Capture the cell that displays the provided text and extract its (x, y) central coordinate. 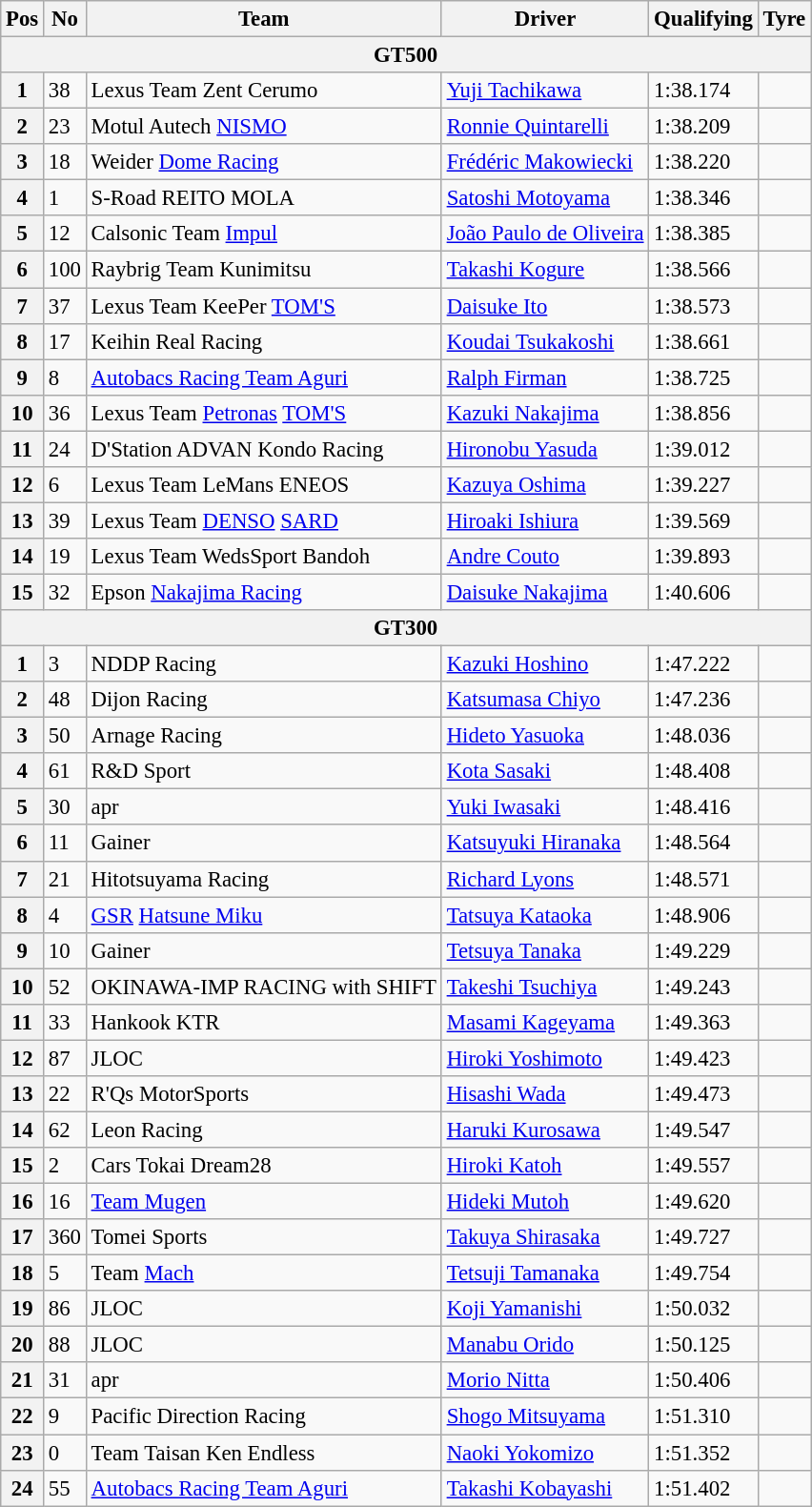
1:38.725 (703, 377)
Katsumasa Chiyo (545, 700)
Hironobu Yasuda (545, 449)
Hiroki Yoshimoto (545, 1058)
Takeshi Tsuchiya (545, 987)
Hitotsuyama Racing (263, 879)
Epson Nakajima Racing (263, 592)
Kota Sasaki (545, 771)
R&D Sport (263, 771)
Satoshi Motoyama (545, 198)
Raybrig Team Kunimitsu (263, 270)
Yuji Tachikawa (545, 91)
Pos (23, 19)
1:38.566 (703, 270)
1:49.229 (703, 950)
1:38.346 (703, 198)
36 (65, 413)
48 (65, 700)
1:38.856 (703, 413)
1:39.227 (703, 485)
Haruki Kurosawa (545, 1130)
31 (65, 1381)
Manabu Orido (545, 1345)
Shogo Mitsuyama (545, 1416)
Takuya Shirasaka (545, 1237)
Hideki Mutoh (545, 1202)
1:48.564 (703, 844)
32 (65, 592)
1:49.727 (703, 1237)
1:38.209 (703, 127)
1:47.236 (703, 700)
1:38.661 (703, 341)
Hisashi Wada (545, 1094)
Weider Dome Racing (263, 162)
Ralph Firman (545, 377)
Pacific Direction Racing (263, 1416)
1:50.032 (703, 1309)
D'Station ADVAN Kondo Racing (263, 449)
Masami Kageyama (545, 1023)
Lexus Team LeMans ENEOS (263, 485)
1:40.606 (703, 592)
Frédéric Makowiecki (545, 162)
Kazuki Nakajima (545, 413)
GT500 (406, 55)
1:38.385 (703, 234)
1:51.310 (703, 1416)
1:51.402 (703, 1488)
360 (65, 1237)
1:38.573 (703, 306)
João Paulo de Oliveira (545, 234)
Team Mugen (263, 1202)
Hiroaki Ishiura (545, 520)
1:38.174 (703, 91)
Lexus Team DENSO SARD (263, 520)
NDDP Racing (263, 664)
Calsonic Team Impul (263, 234)
Kazuki Hoshino (545, 664)
Cars Tokai Dream28 (263, 1166)
GSR Hatsune Miku (263, 915)
R'Qs MotorSports (263, 1094)
Takashi Kobayashi (545, 1488)
33 (65, 1023)
39 (65, 520)
Ronnie Quintarelli (545, 127)
Lexus Team Petronas TOM'S (263, 413)
1:49.243 (703, 987)
Team Mach (263, 1273)
Yuki Iwasaki (545, 807)
61 (65, 771)
1:51.352 (703, 1453)
1:49.547 (703, 1130)
1:50.406 (703, 1381)
Team (263, 19)
1:38.220 (703, 162)
Naoki Yokomizo (545, 1453)
50 (65, 736)
0 (65, 1453)
Kazuya Oshima (545, 485)
Koji Yamanishi (545, 1309)
Tomei Sports (263, 1237)
Tatsuya Kataoka (545, 915)
1:39.569 (703, 520)
Daisuke Ito (545, 306)
1:49.754 (703, 1273)
37 (65, 306)
1:48.036 (703, 736)
1:48.408 (703, 771)
Tyre (783, 19)
Katsuyuki Hiranaka (545, 844)
52 (65, 987)
88 (65, 1345)
87 (65, 1058)
1:48.416 (703, 807)
Koudai Tsukakoshi (545, 341)
20 (23, 1345)
1:39.012 (703, 449)
1:49.363 (703, 1023)
1:49.620 (703, 1202)
1:48.906 (703, 915)
1:39.893 (703, 557)
S-Road REITO MOLA (263, 198)
Daisuke Nakajima (545, 592)
100 (65, 270)
1:48.571 (703, 879)
Motul Autech NISMO (263, 127)
No (65, 19)
Leon Racing (263, 1130)
Hideto Yasuoka (545, 736)
Hankook KTR (263, 1023)
GT300 (406, 628)
Team Taisan Ken Endless (263, 1453)
55 (65, 1488)
62 (65, 1130)
86 (65, 1309)
Richard Lyons (545, 879)
Tetsuya Tanaka (545, 950)
Lexus Team Zent Cerumo (263, 91)
Driver (545, 19)
Andre Couto (545, 557)
1:50.125 (703, 1345)
1:49.557 (703, 1166)
Dijon Racing (263, 700)
Tetsuji Tamanaka (545, 1273)
Lexus Team KeePer TOM'S (263, 306)
Arnage Racing (263, 736)
Lexus Team WedsSport Bandoh (263, 557)
1:49.423 (703, 1058)
30 (65, 807)
Morio Nitta (545, 1381)
Keihin Real Racing (263, 341)
OKINAWA-IMP RACING with SHIFT (263, 987)
Qualifying (703, 19)
Hiroki Katoh (545, 1166)
38 (65, 91)
1:47.222 (703, 664)
1:49.473 (703, 1094)
Takashi Kogure (545, 270)
